Search for the cell housing the specified text and yield its [X, Y] center coordinate. 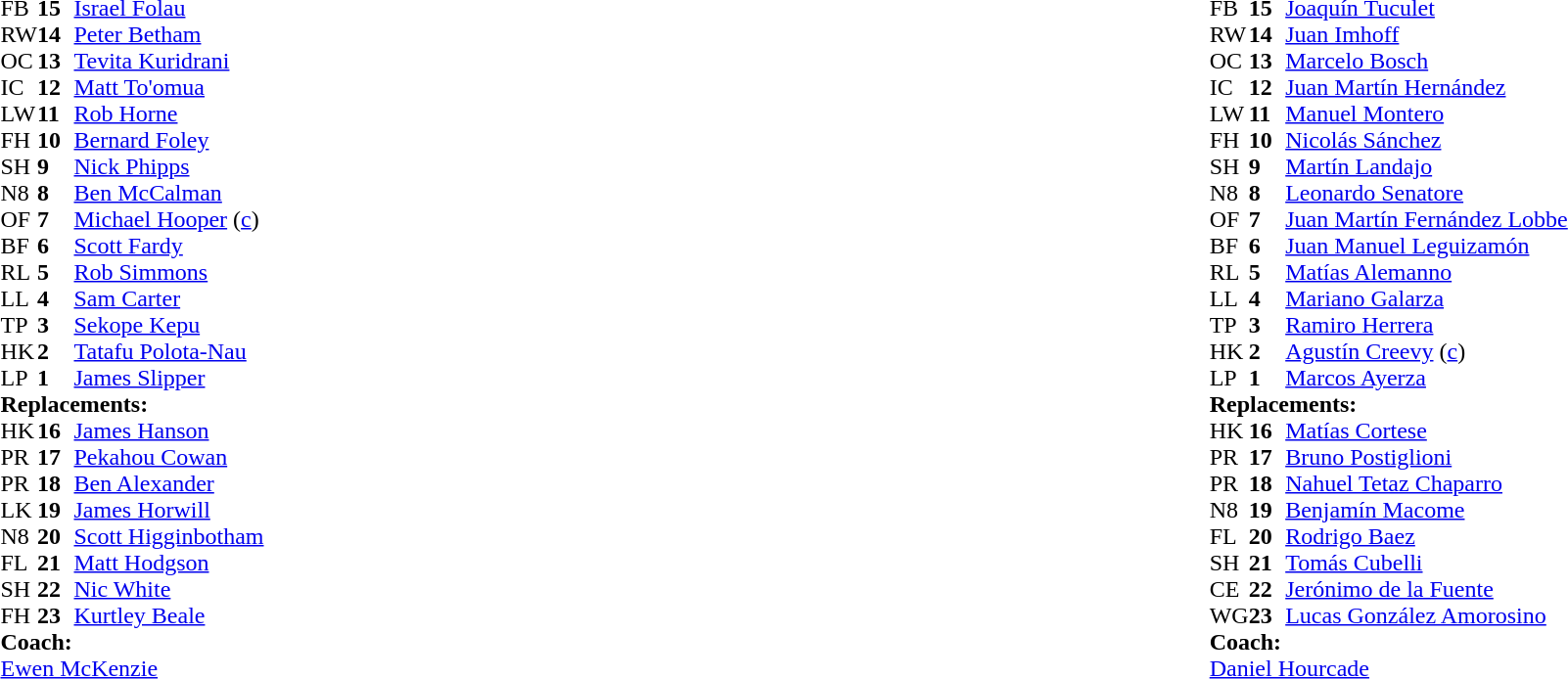
Lucas González Amorosino [1427, 616]
Mariano Galarza [1427, 299]
Martín Landajo [1427, 166]
WG [1229, 616]
Pekahou Cowan [169, 458]
Nicolás Sánchez [1427, 141]
Ben Alexander [169, 483]
James Hanson [169, 430]
Michael Hooper (c) [169, 219]
Bernard Foley [169, 141]
Rob Simmons [169, 272]
Tevita Kuridrani [169, 61]
Matías Alemanno [1427, 272]
Matías Cortese [1427, 430]
Sekope Kepu [169, 325]
Juan Imhoff [1427, 35]
James Horwill [169, 511]
Leonardo Senatore [1427, 194]
Peter Betham [169, 35]
LK [19, 511]
Tomás Cubelli [1427, 564]
James Slipper [169, 378]
Nick Phipps [169, 166]
Rodrigo Baez [1427, 536]
Benjamín Macome [1427, 511]
Juan Manuel Leguizamón [1427, 247]
Juan Martín Hernández [1427, 88]
Bruno Postiglioni [1427, 458]
CE [1229, 589]
Jerónimo de la Fuente [1427, 589]
Nic White [169, 589]
Agustín Creevy (c) [1427, 352]
Sam Carter [169, 299]
Matt To'omua [169, 88]
Juan Martín Fernández Lobbe [1427, 219]
Ben McCalman [169, 194]
Kurtley Beale [169, 616]
Scott Fardy [169, 247]
Nahuel Tetaz Chaparro [1427, 483]
Ramiro Herrera [1427, 325]
Matt Hodgson [169, 564]
Scott Higginbotham [169, 536]
Tatafu Polota-Nau [169, 352]
Manuel Montero [1427, 113]
Marcelo Bosch [1427, 61]
Marcos Ayerza [1427, 378]
Rob Horne [169, 113]
